Determine the [X, Y] coordinate at the center of the cell enclosing the given text.  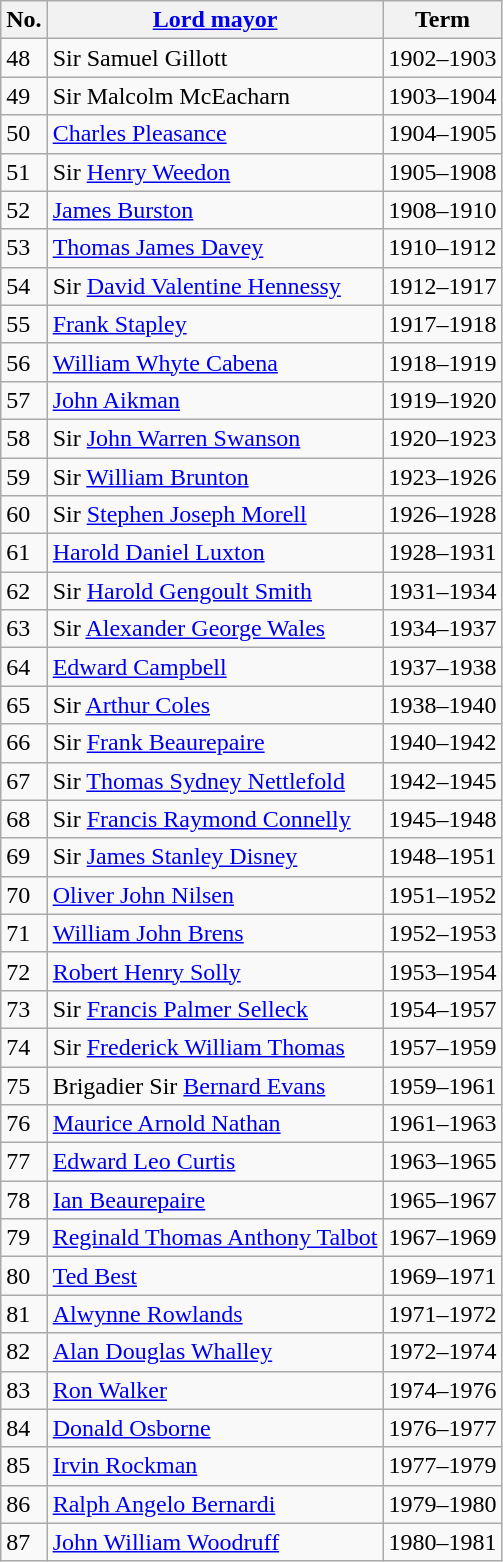
1953–1954 [442, 971]
No. [24, 20]
Sir Stephen Joseph Morell [215, 515]
Edward Campbell [215, 667]
1979–1980 [442, 1504]
1965–1967 [442, 1200]
1945–1948 [442, 819]
86 [24, 1504]
1908–1910 [442, 210]
74 [24, 1047]
Ron Walker [215, 1390]
67 [24, 781]
51 [24, 172]
Edward Leo Curtis [215, 1162]
William Whyte Cabena [215, 362]
Sir James Stanley Disney [215, 857]
56 [24, 362]
58 [24, 438]
1905–1908 [442, 172]
Sir Harold Gengoult Smith [215, 591]
Robert Henry Solly [215, 971]
59 [24, 477]
1937–1938 [442, 667]
1959–1961 [442, 1085]
Sir Alexander George Wales [215, 629]
Sir Francis Raymond Connelly [215, 819]
1967–1969 [442, 1238]
Charles Pleasance [215, 134]
1977–1979 [442, 1466]
70 [24, 895]
Irvin Rockman [215, 1466]
1957–1959 [442, 1047]
77 [24, 1162]
85 [24, 1466]
52 [24, 210]
1923–1926 [442, 477]
Ted Best [215, 1276]
Sir Frederick William Thomas [215, 1047]
Lord mayor [215, 20]
Sir Malcolm McEacharn [215, 96]
78 [24, 1200]
Sir Henry Weedon [215, 172]
80 [24, 1276]
Brigadier Sir Bernard Evans [215, 1085]
1980–1981 [442, 1542]
Harold Daniel Luxton [215, 553]
1954–1957 [442, 1009]
65 [24, 705]
1917–1918 [442, 324]
1951–1952 [442, 895]
Sir Francis Palmer Selleck [215, 1009]
1919–1920 [442, 400]
John William Woodruff [215, 1542]
1948–1951 [442, 857]
1931–1934 [442, 591]
53 [24, 248]
Alwynne Rowlands [215, 1314]
87 [24, 1542]
61 [24, 553]
76 [24, 1124]
1934–1937 [442, 629]
72 [24, 971]
81 [24, 1314]
John Aikman [215, 400]
Sir John Warren Swanson [215, 438]
49 [24, 96]
1969–1971 [442, 1276]
84 [24, 1428]
57 [24, 400]
50 [24, 134]
Sir Arthur Coles [215, 705]
55 [24, 324]
Maurice Arnold Nathan [215, 1124]
79 [24, 1238]
1942–1945 [442, 781]
1971–1972 [442, 1314]
1918–1919 [442, 362]
Term [442, 20]
73 [24, 1009]
Alan Douglas Whalley [215, 1352]
1976–1977 [442, 1428]
Donald Osborne [215, 1428]
1926–1928 [442, 515]
1903–1904 [442, 96]
83 [24, 1390]
82 [24, 1352]
62 [24, 591]
Reginald Thomas Anthony Talbot [215, 1238]
Sir David Valentine Hennessy [215, 286]
60 [24, 515]
63 [24, 629]
1952–1953 [442, 933]
66 [24, 743]
Sir Samuel Gillott [215, 58]
1920–1923 [442, 438]
1972–1974 [442, 1352]
Sir Frank Beaurepaire [215, 743]
48 [24, 58]
Oliver John Nilsen [215, 895]
1928–1931 [442, 553]
1910–1912 [442, 248]
1938–1940 [442, 705]
68 [24, 819]
71 [24, 933]
1904–1905 [442, 134]
Ian Beaurepaire [215, 1200]
1902–1903 [442, 58]
64 [24, 667]
1961–1963 [442, 1124]
1963–1965 [442, 1162]
Thomas James Davey [215, 248]
Frank Stapley [215, 324]
75 [24, 1085]
1940–1942 [442, 743]
William John Brens [215, 933]
1912–1917 [442, 286]
54 [24, 286]
James Burston [215, 210]
Ralph Angelo Bernardi [215, 1504]
Sir Thomas Sydney Nettlefold [215, 781]
Sir William Brunton [215, 477]
69 [24, 857]
1974–1976 [442, 1390]
